Scan for the cell matching the given text and deliver its (X, Y) coordinate at center. 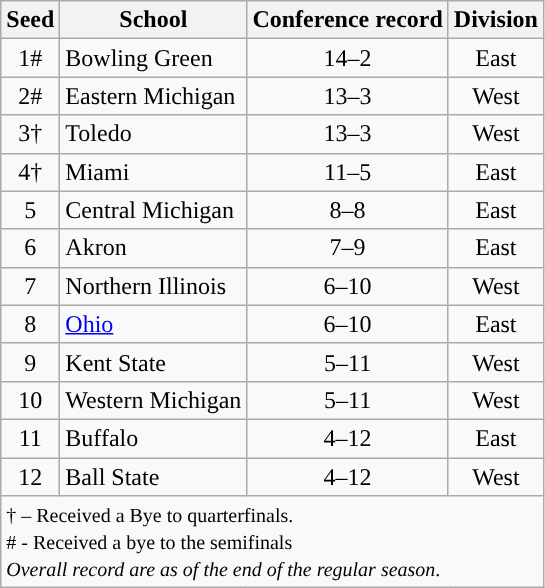
Kent State (154, 362)
Division (496, 20)
Bowling Green (154, 58)
14–2 (348, 58)
Toledo (154, 134)
Conference record (348, 20)
7 (30, 286)
2# (30, 96)
Seed (30, 20)
5 (30, 210)
4† (30, 172)
11 (30, 438)
6 (30, 248)
10 (30, 400)
Akron (154, 248)
7–9 (348, 248)
Eastern Michigan (154, 96)
Northern Illinois (154, 286)
9 (30, 362)
Ball State (154, 477)
† – Received a Bye to quarterfinals.# - Received a bye to the semifinals Overall record are as of the end of the regular season. (272, 542)
Central Michigan (154, 210)
3† (30, 134)
Ohio (154, 324)
11–5 (348, 172)
8–8 (348, 210)
School (154, 20)
12 (30, 477)
Buffalo (154, 438)
8 (30, 324)
Western Michigan (154, 400)
Miami (154, 172)
1# (30, 58)
